For the text-containing cell, return its midpoint in [x, y] coordinate format. 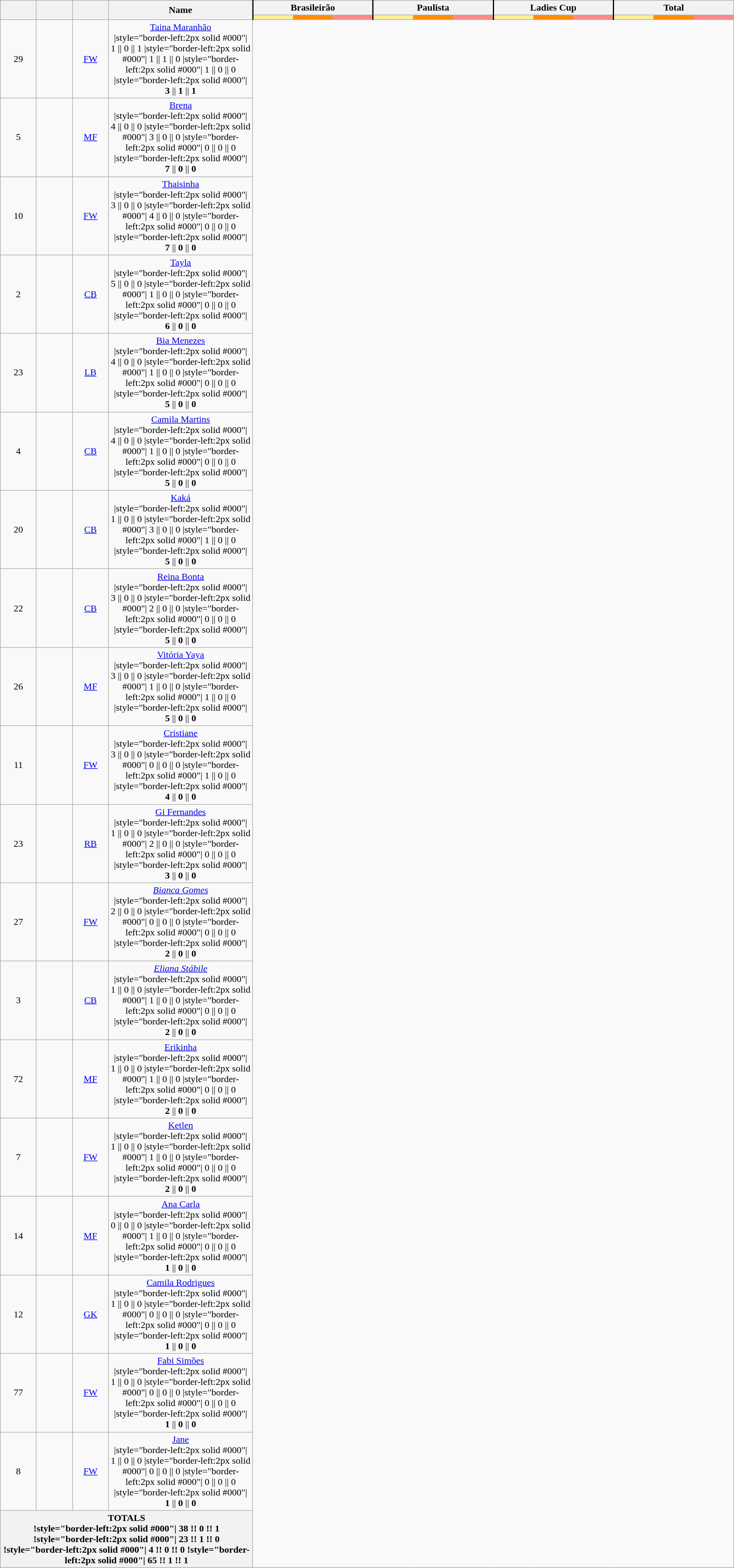
27 [18, 922]
3 [18, 1000]
LB [91, 373]
26 [18, 686]
Name [181, 10]
72 [18, 1079]
RB [91, 843]
11 [18, 765]
77 [18, 1393]
10 [18, 216]
2 [18, 294]
Ladies Cup [554, 8]
29 [18, 59]
4 [18, 451]
5 [18, 137]
20 [18, 529]
22 [18, 608]
14 [18, 1236]
GK [91, 1314]
Brasileirão [313, 8]
12 [18, 1314]
8 [18, 1471]
Total [674, 8]
Paulista [433, 8]
7 [18, 1157]
